Locate the cell with the specified text and output its [x, y] center coordinate. 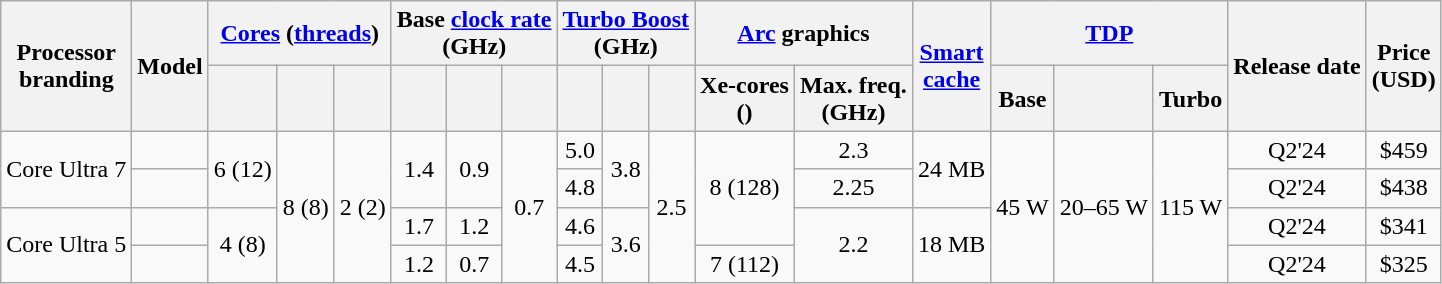
7 (112) [745, 264]
5.0 [580, 150]
Processorbranding [66, 66]
Turbo Boost(GHz) [626, 34]
18 MB [951, 245]
Smartcache [951, 66]
Release date [1297, 66]
Base [1022, 98]
3.6 [626, 245]
0.9 [474, 169]
115 W [1190, 207]
Max. freq.(GHz) [853, 98]
1.4 [418, 169]
Core Ultra 5 [66, 245]
Price(USD) [1404, 66]
Cores (threads) [300, 34]
4.5 [580, 264]
24 MB [951, 169]
Core Ultra 7 [66, 169]
4.6 [580, 226]
2 (2) [362, 207]
Arc graphics [804, 34]
2.3 [853, 150]
$438 [1404, 188]
2.25 [853, 188]
$341 [1404, 226]
3.8 [626, 169]
8 (128) [745, 188]
2.5 [672, 207]
Model [170, 66]
45 W [1022, 207]
2.2 [853, 245]
4.8 [580, 188]
4 (8) [242, 245]
$459 [1404, 150]
6 (12) [242, 169]
Base clock rate(GHz) [474, 34]
Xe-cores() [745, 98]
1.7 [418, 226]
8 (8) [306, 207]
$325 [1404, 264]
TDP [1110, 34]
Turbo [1190, 98]
20–65 W [1104, 207]
